Identify which cell holds the provided text, then report its [X, Y] central coordinate. 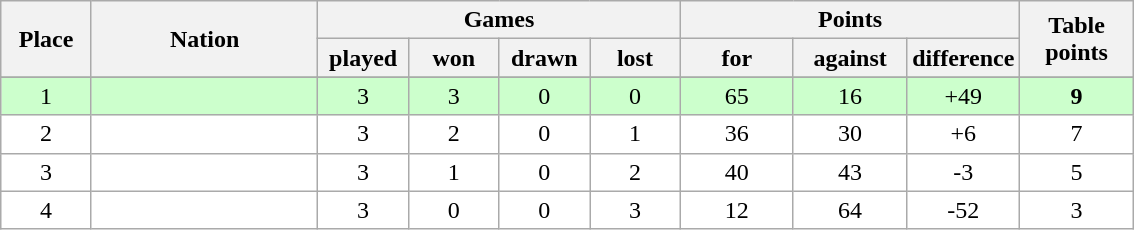
difference [964, 58]
40 [736, 172]
43 [850, 172]
Nation [204, 39]
12 [736, 210]
30 [850, 134]
-52 [964, 210]
5 [1076, 172]
Games [499, 20]
+49 [964, 96]
-3 [964, 172]
Place [46, 39]
16 [850, 96]
+6 [964, 134]
36 [736, 134]
lost [636, 58]
against [850, 58]
played [364, 58]
4 [46, 210]
7 [1076, 134]
won [454, 58]
Points [850, 20]
64 [850, 210]
drawn [544, 58]
Tablepoints [1076, 39]
65 [736, 96]
for [736, 58]
9 [1076, 96]
